Provide the (x, y) coordinate of the cell's center where the given text is located.  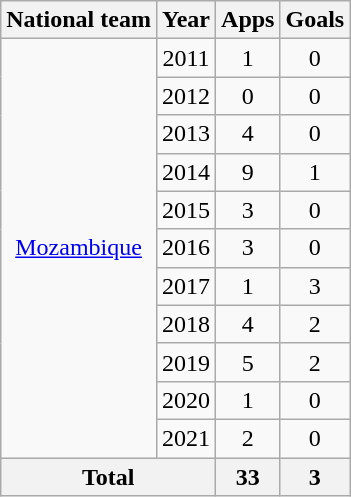
2015 (186, 210)
2018 (186, 324)
Year (186, 20)
Total (108, 477)
2019 (186, 362)
National team (79, 20)
Goals (315, 20)
2012 (186, 96)
2011 (186, 58)
2020 (186, 400)
2016 (186, 248)
2021 (186, 438)
2017 (186, 286)
2014 (186, 172)
Mozambique (79, 248)
9 (248, 172)
5 (248, 362)
33 (248, 477)
Apps (248, 20)
2013 (186, 134)
